For the text-containing cell, return its midpoint in (x, y) coordinate format. 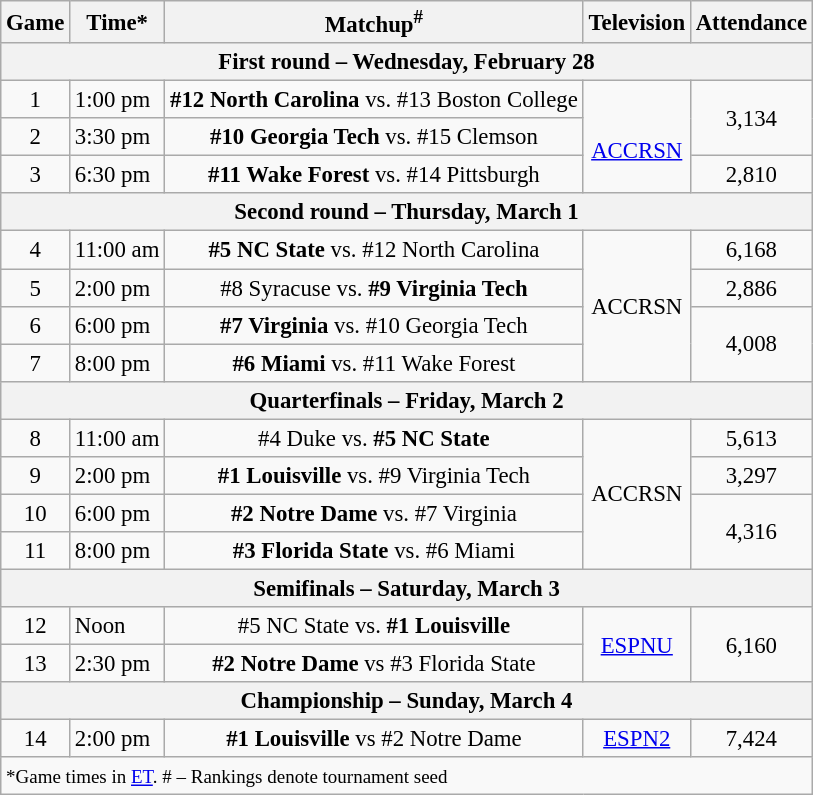
13 (36, 664)
#2 Notre Dame vs #3 Florida State (374, 664)
3,297 (751, 476)
3:30 pm (118, 137)
#6 Miami vs. #11 Wake Forest (374, 363)
#5 NC State vs. #12 North Carolina (374, 250)
#8 Syracuse vs. #9 Virginia Tech (374, 288)
6:30 pm (118, 175)
1 (36, 100)
#1 Louisville vs #2 Notre Dame (374, 739)
6,160 (751, 644)
Television (636, 22)
6,168 (751, 250)
Attendance (751, 22)
#7 Virginia vs. #10 Georgia Tech (374, 325)
*Game times in ET. # – Rankings denote tournament seed (407, 776)
4,316 (751, 532)
3,134 (751, 118)
Noon (118, 626)
First round – Wednesday, February 28 (407, 62)
Game (36, 22)
7 (36, 363)
11 (36, 551)
8 (36, 438)
4 (36, 250)
9 (36, 476)
#1 Louisville vs. #9 Virginia Tech (374, 476)
5 (36, 288)
Quarterfinals – Friday, March 2 (407, 400)
12 (36, 626)
2,886 (751, 288)
2,810 (751, 175)
#5 NC State vs. #1 Louisville (374, 626)
1:00 pm (118, 100)
Time* (118, 22)
Semifinals – Saturday, March 3 (407, 588)
2 (36, 137)
ESPNU (636, 644)
10 (36, 513)
Second round – Thursday, March 1 (407, 213)
2:30 pm (118, 664)
Matchup# (374, 22)
#2 Notre Dame vs. #7 Virginia (374, 513)
14 (36, 739)
#10 Georgia Tech vs. #15 Clemson (374, 137)
5,613 (751, 438)
ESPN2 (636, 739)
6 (36, 325)
#11 Wake Forest vs. #14 Pittsburgh (374, 175)
7,424 (751, 739)
Championship – Sunday, March 4 (407, 701)
3 (36, 175)
4,008 (751, 344)
#12 North Carolina vs. #13 Boston College (374, 100)
#3 Florida State vs. #6 Miami (374, 551)
#4 Duke vs. #5 NC State (374, 438)
